For the text-containing cell, return its midpoint in (X, Y) coordinate format. 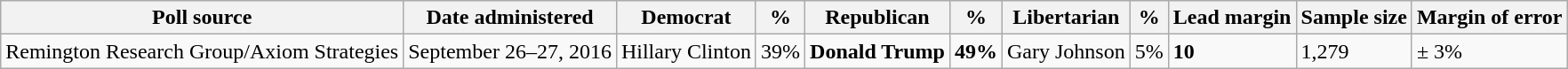
Margin of error (1490, 18)
Libertarian (1066, 18)
Gary Johnson (1066, 51)
Date administered (510, 18)
September 26–27, 2016 (510, 51)
Remington Research Group/Axiom Strategies (203, 51)
5% (1148, 51)
10 (1232, 51)
Hillary Clinton (686, 51)
1,279 (1354, 51)
49% (976, 51)
Donald Trump (878, 51)
Republican (878, 18)
Sample size (1354, 18)
Lead margin (1232, 18)
39% (780, 51)
± 3% (1490, 51)
Democrat (686, 18)
Poll source (203, 18)
